Locate the cell with the specified text and output its (X, Y) center coordinate. 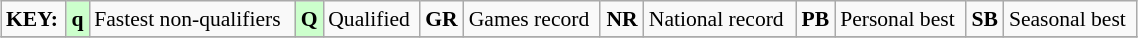
Qualified (371, 19)
SB (985, 19)
Personal best (900, 19)
Fastest non-qualifiers (192, 19)
Games record (532, 19)
q (78, 19)
National record (720, 19)
NR (622, 19)
Q (309, 19)
Seasonal best (1070, 19)
GR (442, 19)
KEY: (34, 19)
PB (816, 19)
